Identify which cell holds the provided text, then report its [x, y] central coordinate. 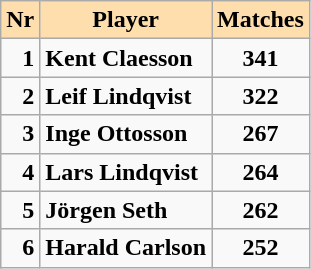
252 [261, 248]
Jörgen Seth [126, 210]
Player [126, 20]
Inge Ottosson [126, 134]
5 [20, 210]
322 [261, 96]
Harald Carlson [126, 248]
6 [20, 248]
262 [261, 210]
Matches [261, 20]
Lars Lindqvist [126, 172]
Leif Lindqvist [126, 96]
264 [261, 172]
2 [20, 96]
3 [20, 134]
4 [20, 172]
267 [261, 134]
Nr [20, 20]
341 [261, 58]
Kent Claesson [126, 58]
1 [20, 58]
